Extract the (X, Y) coordinate from the center of the cell holding the provided text.  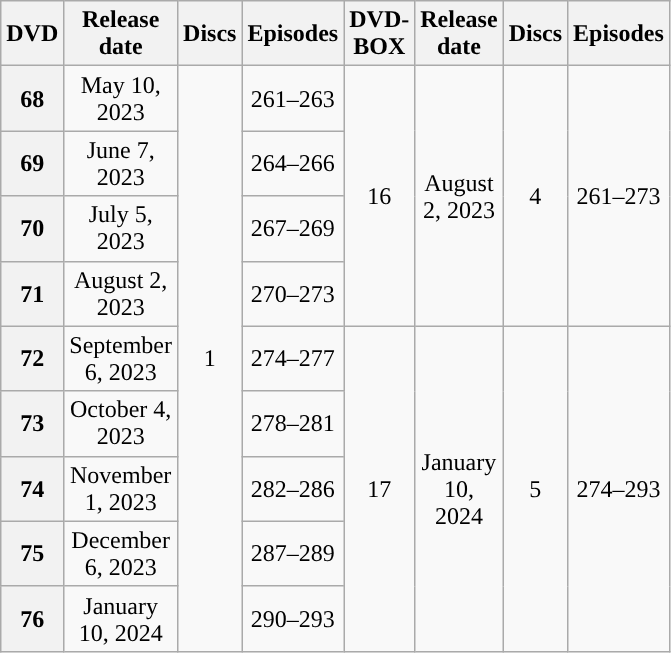
274–277 (293, 358)
282–286 (293, 488)
76 (32, 618)
69 (32, 164)
68 (32, 98)
261–263 (293, 98)
274–293 (619, 488)
5 (535, 488)
278–281 (293, 424)
4 (535, 196)
75 (32, 554)
September 6, 2023 (121, 358)
72 (32, 358)
73 (32, 424)
June 7, 2023 (121, 164)
261–273 (619, 196)
70 (32, 228)
DVD (32, 34)
May 10, 2023 (121, 98)
October 4, 2023 (121, 424)
287–289 (293, 554)
16 (380, 196)
270–273 (293, 294)
74 (32, 488)
17 (380, 488)
264–266 (293, 164)
290–293 (293, 618)
November 1, 2023 (121, 488)
December 6, 2023 (121, 554)
1 (210, 359)
DVD-BOX (380, 34)
July 5, 2023 (121, 228)
267–269 (293, 228)
71 (32, 294)
